Return the [x, y] coordinate for the center point of the cell that contains the specified text.  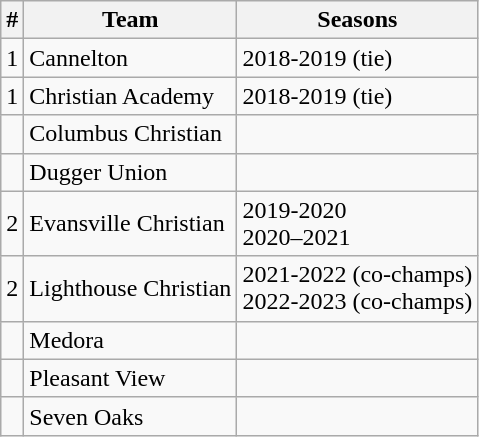
Evansville Christian [130, 224]
Lighthouse Christian [130, 288]
Dugger Union [130, 172]
Team [130, 20]
# [12, 20]
2019-20202020–2021 [358, 224]
Medora [130, 340]
Seven Oaks [130, 416]
Columbus Christian [130, 134]
Cannelton [130, 58]
Pleasant View [130, 378]
2021-2022 (co-champs)2022-2023 (co-champs) [358, 288]
Seasons [358, 20]
Christian Academy [130, 96]
